Determine the [X, Y] coordinate at the center of the cell enclosing the given text.  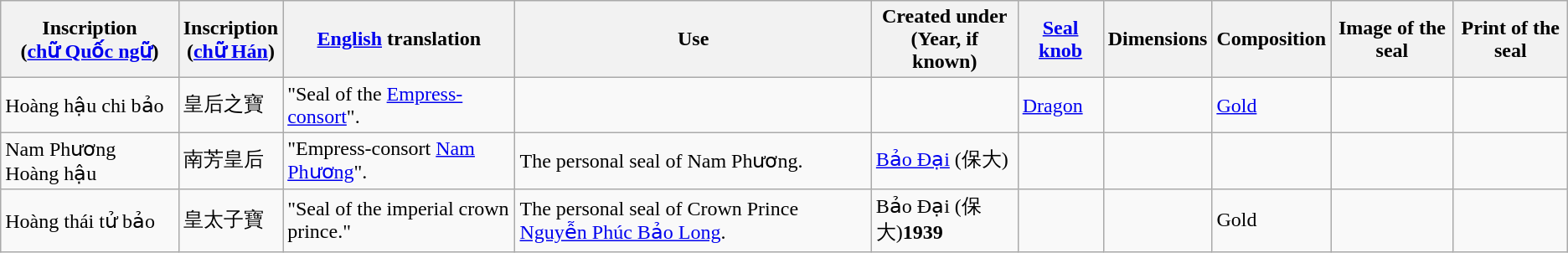
Use [694, 39]
Inscription(chữ Hán) [230, 39]
Hoàng hậu chi bảo [90, 106]
Nam Phương Hoàng hậu [90, 161]
Print of the seal [1510, 39]
皇太子寶 [230, 220]
皇后之寶 [230, 106]
Bảo Đại (保大)1939 [945, 220]
The personal seal of Crown Prince Nguyễn Phúc Bảo Long. [694, 220]
Composition [1271, 39]
南芳皇后 [230, 161]
Dimensions [1158, 39]
Bảo Đại (保大) [945, 161]
The personal seal of Nam Phương. [694, 161]
English translation [399, 39]
"Empress-consort Nam Phương". [399, 161]
Image of the seal [1392, 39]
"Seal of the Empress-consort". [399, 106]
Seal knob [1060, 39]
Created under(Year, if known) [945, 39]
"Seal of the imperial crown prince." [399, 220]
Hoàng thái tử bảo [90, 220]
Inscription(chữ Quốc ngữ) [90, 39]
Dragon [1060, 106]
